Identify which cell holds the provided text, then report its [x, y] central coordinate. 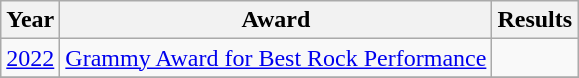
2022 [30, 58]
Year [30, 20]
Results [535, 20]
Grammy Award for Best Rock Performance [276, 58]
Award [276, 20]
